Pinpoint the cell where the given text exists, returning its [X, Y] midpoint coordinate. 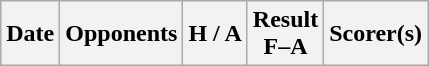
Scorer(s) [376, 34]
Date [30, 34]
Opponents [122, 34]
H / A [215, 34]
ResultF–A [285, 34]
